For the text-containing cell, return its midpoint in (x, y) coordinate format. 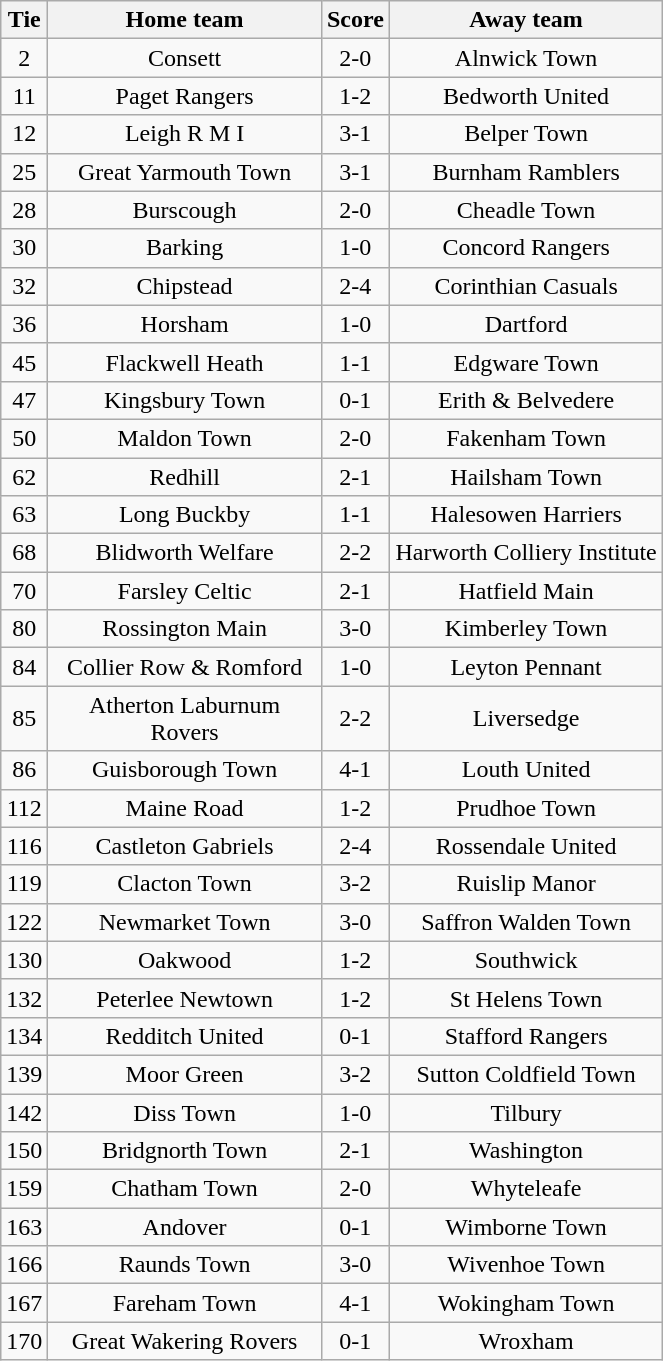
Great Wakering Rovers (185, 1341)
Newmarket Town (185, 922)
45 (24, 362)
30 (24, 248)
Paget Rangers (185, 96)
139 (24, 1074)
116 (24, 846)
Cheadle Town (526, 210)
112 (24, 808)
Barking (185, 248)
62 (24, 477)
2 (24, 58)
47 (24, 400)
Sutton Coldfield Town (526, 1074)
Oakwood (185, 960)
Leigh R M I (185, 134)
Away team (526, 20)
Erith & Belvedere (526, 400)
Maldon Town (185, 438)
36 (24, 324)
86 (24, 770)
Harworth Colliery Institute (526, 553)
Redhill (185, 477)
132 (24, 998)
Maine Road (185, 808)
Concord Rangers (526, 248)
Collier Row & Romford (185, 667)
25 (24, 172)
Stafford Rangers (526, 1036)
Corinthian Casuals (526, 286)
Chipstead (185, 286)
Flackwell Heath (185, 362)
Edgware Town (526, 362)
68 (24, 553)
163 (24, 1227)
Burscough (185, 210)
Kimberley Town (526, 629)
Redditch United (185, 1036)
Score (355, 20)
63 (24, 515)
11 (24, 96)
Wokingham Town (526, 1303)
134 (24, 1036)
Leyton Pennant (526, 667)
Hailsham Town (526, 477)
70 (24, 591)
159 (24, 1189)
142 (24, 1113)
Moor Green (185, 1074)
Blidworth Welfare (185, 553)
122 (24, 922)
Andover (185, 1227)
Southwick (526, 960)
119 (24, 884)
Castleton Gabriels (185, 846)
Raunds Town (185, 1265)
150 (24, 1151)
Rossendale United (526, 846)
Kingsbury Town (185, 400)
Diss Town (185, 1113)
Fareham Town (185, 1303)
Burnham Ramblers (526, 172)
32 (24, 286)
Fakenham Town (526, 438)
166 (24, 1265)
Consett (185, 58)
Clacton Town (185, 884)
Hatfield Main (526, 591)
Wimborne Town (526, 1227)
Farsley Celtic (185, 591)
167 (24, 1303)
Guisborough Town (185, 770)
Peterlee Newtown (185, 998)
Bridgnorth Town (185, 1151)
Louth United (526, 770)
Long Buckby (185, 515)
Saffron Walden Town (526, 922)
Rossington Main (185, 629)
Horsham (185, 324)
Tilbury (526, 1113)
12 (24, 134)
Tie (24, 20)
Liversedge (526, 718)
Home team (185, 20)
St Helens Town (526, 998)
80 (24, 629)
Halesowen Harriers (526, 515)
Great Yarmouth Town (185, 172)
170 (24, 1341)
Alnwick Town (526, 58)
Atherton Laburnum Rovers (185, 718)
Dartford (526, 324)
Belper Town (526, 134)
Ruislip Manor (526, 884)
Wivenhoe Town (526, 1265)
Chatham Town (185, 1189)
Bedworth United (526, 96)
Wroxham (526, 1341)
85 (24, 718)
50 (24, 438)
Washington (526, 1151)
130 (24, 960)
Whyteleafe (526, 1189)
28 (24, 210)
Prudhoe Town (526, 808)
84 (24, 667)
